From the cell containing the given text, extract its center point as [X, Y] coordinate. 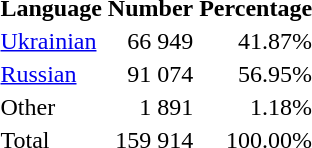
1 891 [150, 107]
91 074 [150, 74]
66 949 [150, 41]
